Scan for the cell matching the given text and deliver its (x, y) coordinate at center. 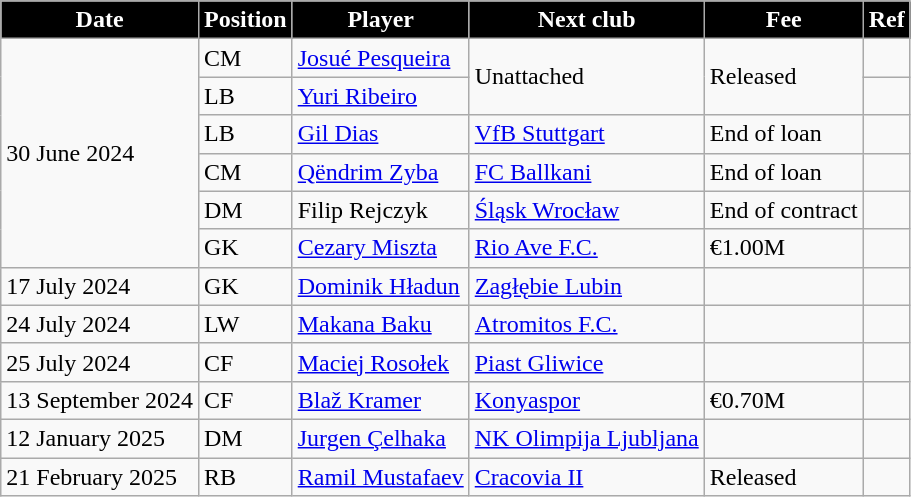
Atromitos F.C. (586, 324)
Gil Dias (380, 134)
Ref (886, 20)
25 July 2024 (100, 362)
Ramil Mustafaev (380, 477)
Qëndrim Zyba (380, 172)
13 September 2024 (100, 400)
Unattached (586, 77)
24 July 2024 (100, 324)
Jurgen Çelhaka (380, 438)
Filip Rejczyk (380, 210)
Fee (784, 20)
RB (245, 477)
Player (380, 20)
Yuri Ribeiro (380, 96)
Cezary Miszta (380, 248)
Maciej Rosołek (380, 362)
NK Olimpija Ljubljana (586, 438)
17 July 2024 (100, 286)
€0.70M (784, 400)
Rio Ave F.C. (586, 248)
Dominik Hładun (380, 286)
LW (245, 324)
Konyaspor (586, 400)
Cracovia II (586, 477)
VfB Stuttgart (586, 134)
FC Ballkani (586, 172)
Piast Gliwice (586, 362)
€1.00M (784, 248)
Makana Baku (380, 324)
Position (245, 20)
Josué Pesqueira (380, 58)
Date (100, 20)
12 January 2025 (100, 438)
30 June 2024 (100, 153)
End of contract (784, 210)
21 February 2025 (100, 477)
Blaž Kramer (380, 400)
Śląsk Wrocław (586, 210)
Zagłębie Lubin (586, 286)
Next club (586, 20)
